From the cell containing the given text, extract its center point as [x, y] coordinate. 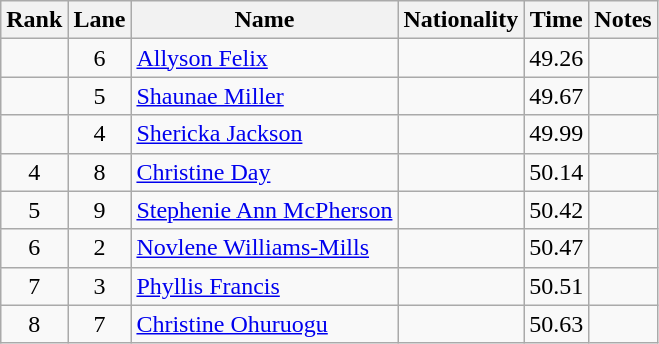
50.63 [556, 324]
Notes [623, 20]
Stephenie Ann McPherson [264, 210]
50.47 [556, 248]
49.26 [556, 58]
Phyllis Francis [264, 286]
9 [100, 210]
Allyson Felix [264, 58]
2 [100, 248]
Nationality [461, 20]
Name [264, 20]
50.14 [556, 172]
Christine Day [264, 172]
Christine Ohuruogu [264, 324]
Time [556, 20]
50.42 [556, 210]
Shaunae Miller [264, 96]
3 [100, 286]
49.67 [556, 96]
Rank [34, 20]
Shericka Jackson [264, 134]
Novlene Williams-Mills [264, 248]
50.51 [556, 286]
49.99 [556, 134]
Lane [100, 20]
